Determine the [X, Y] coordinate at the center of the cell enclosing the given text.  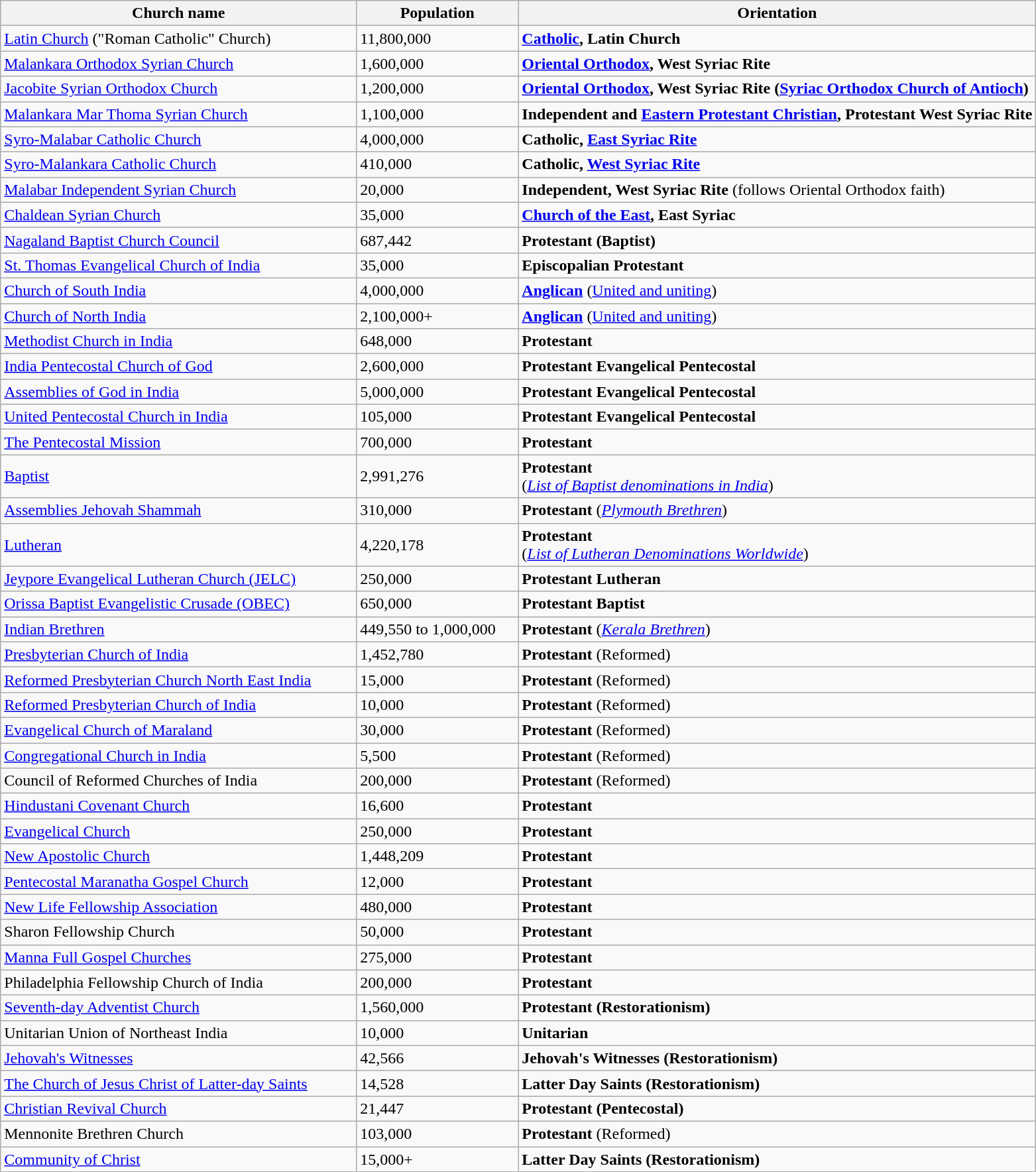
12,000 [437, 882]
Manna Full Gospel Churches [179, 957]
Presbyterian Church of India [179, 654]
11,800,000 [437, 38]
16,600 [437, 806]
Malabar Independent Syrian Church [179, 190]
Catholic, Latin Church [777, 38]
Community of Christ [179, 1159]
Independent, West Syriac Rite (follows Oriental Orthodox faith) [777, 190]
687,442 [437, 240]
Syro-Malabar Catholic Church [179, 139]
103,000 [437, 1134]
15,000+ [437, 1159]
Jehovah's Witnesses [179, 1058]
New Life Fellowship Association [179, 907]
Church of the East, East Syriac [777, 215]
15,000 [437, 679]
Mennonite Brethren Church [179, 1134]
Church name [179, 13]
1,200,000 [437, 89]
410,000 [437, 164]
Methodist Church in India [179, 341]
Protestant Baptist [777, 604]
Oriental Orthodox, West Syriac Rite (Syriac Orthodox Church of Antioch) [777, 89]
Jehovah's Witnesses (Restorationism) [777, 1058]
1,448,209 [437, 856]
105,000 [437, 417]
Protestant (Kerala Brethren) [777, 629]
Pentecostal Maranatha Gospel Church [179, 882]
2,600,000 [437, 367]
1,100,000 [437, 114]
310,000 [437, 510]
Indian Brethren [179, 629]
Unitarian Union of Northeast India [179, 1033]
Church of North India [179, 316]
Seventh-day Adventist Church [179, 1008]
St. Thomas Evangelical Church of India [179, 265]
14,528 [437, 1083]
Independent and Eastern Protestant Christian, Protestant West Syriac Rite [777, 114]
Baptist [179, 476]
The Pentecostal Mission [179, 442]
20,000 [437, 190]
Orientation [777, 13]
2,991,276 [437, 476]
480,000 [437, 907]
50,000 [437, 932]
30,000 [437, 730]
India Pentecostal Church of God [179, 367]
Protestant Lutheran [777, 579]
4,220,178 [437, 545]
449,550 to 1,000,000 [437, 629]
Lutheran [179, 545]
Population [437, 13]
Assemblies of God in India [179, 392]
1,452,780 [437, 654]
Hindustani Covenant Church [179, 806]
Protestant (Plymouth Brethren) [777, 510]
648,000 [437, 341]
Orissa Baptist Evangelistic Crusade (OBEC) [179, 604]
New Apostolic Church [179, 856]
Unitarian [777, 1033]
Protestant (Restorationism) [777, 1008]
5,500 [437, 755]
Oriental Orthodox, West Syriac Rite [777, 64]
Jeypore Evangelical Lutheran Church (JELC) [179, 579]
Jacobite Syrian Orthodox Church [179, 89]
Congregational Church in India [179, 755]
Chaldean Syrian Church [179, 215]
1,560,000 [437, 1008]
Malankara Orthodox Syrian Church [179, 64]
Protestant (Pentecostal) [777, 1108]
Reformed Presbyterian Church of India [179, 705]
275,000 [437, 957]
United Pentecostal Church in India [179, 417]
The Church of Jesus Christ of Latter-day Saints [179, 1083]
Sharon Fellowship Church [179, 932]
1,600,000 [437, 64]
Reformed Presbyterian Church North East India [179, 679]
Church of South India [179, 290]
Council of Reformed Churches of India [179, 781]
Catholic, West Syriac Rite [777, 164]
Syro-Malankara Catholic Church [179, 164]
Nagaland Baptist Church Council [179, 240]
Protestant(List of Lutheran Denominations Worldwide) [777, 545]
21,447 [437, 1108]
Latin Church ("Roman Catholic" Church) [179, 38]
42,566 [437, 1058]
Malankara Mar Thoma Syrian Church [179, 114]
Assemblies Jehovah Shammah [179, 510]
5,000,000 [437, 392]
Catholic, East Syriac Rite [777, 139]
Episcopalian Protestant [777, 265]
650,000 [437, 604]
700,000 [437, 442]
Evangelical Church [179, 831]
Protestant(List of Baptist denominations in India) [777, 476]
Evangelical Church of Maraland [179, 730]
2,100,000+ [437, 316]
Philadelphia Fellowship Church of India [179, 982]
Protestant (Baptist) [777, 240]
Christian Revival Church [179, 1108]
